Extract the (x, y) coordinate from the center of the cell holding the provided text.  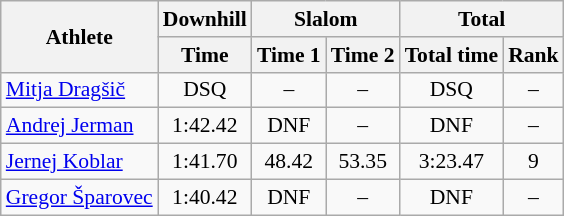
Andrej Jerman (80, 126)
Time 1 (289, 55)
Total (482, 19)
Gregor Šparovec (80, 197)
1:40.42 (205, 197)
Time 2 (363, 55)
53.35 (363, 162)
1:41.70 (205, 162)
Total time (452, 55)
Slalom (326, 19)
9 (534, 162)
48.42 (289, 162)
Downhill (205, 19)
Mitja Dragšič (80, 90)
Jernej Koblar (80, 162)
Rank (534, 55)
1:42.42 (205, 126)
3:23.47 (452, 162)
Time (205, 55)
Athlete (80, 36)
